Extract the [X, Y] coordinate from the center of the cell holding the provided text.  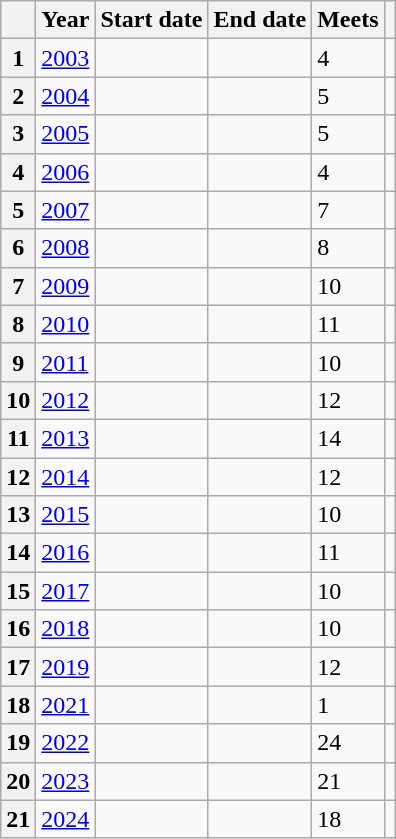
2 [18, 96]
19 [18, 743]
2005 [66, 134]
9 [18, 362]
17 [18, 667]
15 [18, 591]
2019 [66, 667]
6 [18, 248]
13 [18, 515]
2017 [66, 591]
Start date [152, 20]
2011 [66, 362]
2003 [66, 58]
2007 [66, 210]
2022 [66, 743]
2013 [66, 438]
2024 [66, 819]
2012 [66, 400]
16 [18, 629]
20 [18, 781]
End date [260, 20]
2021 [66, 705]
2009 [66, 286]
2023 [66, 781]
2016 [66, 553]
2014 [66, 477]
2010 [66, 324]
3 [18, 134]
2004 [66, 96]
24 [348, 743]
2006 [66, 172]
2015 [66, 515]
2008 [66, 248]
2018 [66, 629]
Year [66, 20]
Meets [348, 20]
